Determine the [x, y] coordinate at the center of the cell enclosing the given text.  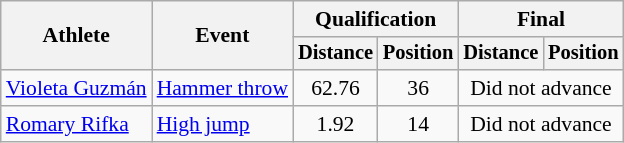
Athlete [76, 36]
1.92 [336, 124]
14 [418, 124]
36 [418, 88]
Event [222, 36]
Violeta Guzmán [76, 88]
62.76 [336, 88]
High jump [222, 124]
Hammer throw [222, 88]
Romary Rifka [76, 124]
Qualification [376, 19]
Final [540, 19]
